Detect which cell encompasses the target text, then output its [x, y] center coordinate. 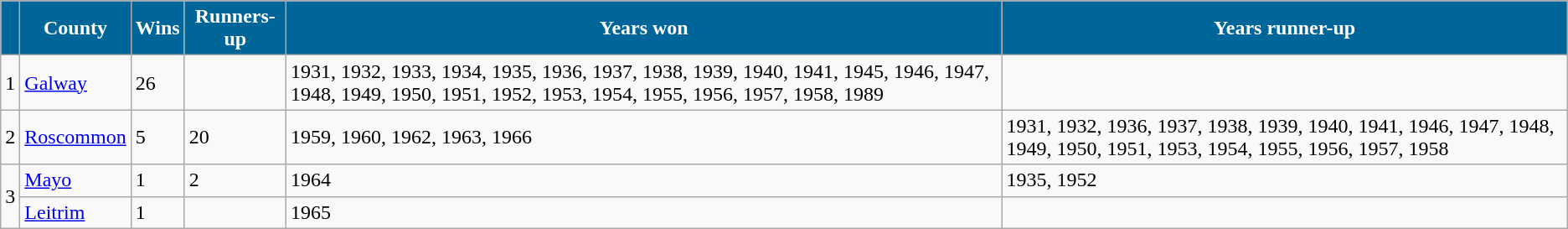
26 [157, 82]
1959, 1960, 1962, 1963, 1966 [643, 138]
Years won [643, 29]
County [75, 29]
1964 [643, 180]
Roscommon [75, 138]
Wins [157, 29]
Mayo [75, 180]
20 [235, 138]
Galway [75, 82]
1965 [643, 212]
1935, 1952 [1285, 180]
Leitrim [75, 212]
Years runner-up [1285, 29]
5 [157, 138]
Runners-up [235, 29]
3 [10, 196]
1931, 1932, 1936, 1937, 1938, 1939, 1940, 1941, 1946, 1947, 1948, 1949, 1950, 1951, 1953, 1954, 1955, 1956, 1957, 1958 [1285, 138]
